Return the [X, Y] coordinate for the center point of the cell that contains the specified text.  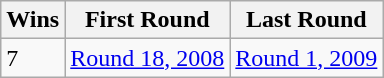
Wins [33, 20]
Round 1, 2009 [306, 58]
First Round [148, 20]
7 [33, 58]
Round 18, 2008 [148, 58]
Last Round [306, 20]
